Output the (X, Y) coordinate of the center of the cell containing the given text.  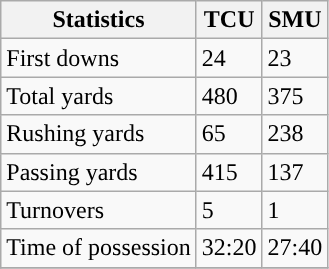
32:20 (229, 248)
23 (295, 58)
415 (229, 172)
27:40 (295, 248)
5 (229, 210)
Statistics (99, 20)
24 (229, 58)
First downs (99, 58)
65 (229, 134)
TCU (229, 20)
Time of possession (99, 248)
Passing yards (99, 172)
137 (295, 172)
Total yards (99, 96)
1 (295, 210)
480 (229, 96)
Rushing yards (99, 134)
238 (295, 134)
SMU (295, 20)
Turnovers (99, 210)
375 (295, 96)
